Determine the [X, Y] coordinate at the center of the cell enclosing the given text.  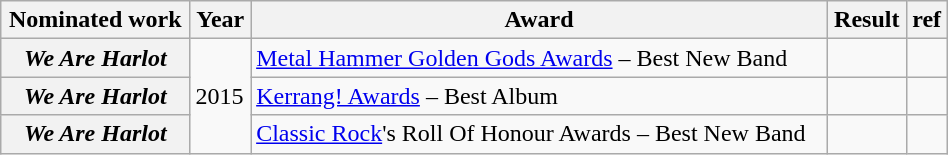
Metal Hammer Golden Gods Awards – Best New Band [540, 58]
Classic Rock's Roll Of Honour Awards – Best New Band [540, 134]
Nominated work [96, 20]
Award [540, 20]
ref [926, 20]
Year [220, 20]
Kerrang! Awards – Best Album [540, 96]
Result [866, 20]
2015 [220, 96]
